Return the [x, y] coordinate for the center point of the cell that contains the specified text.  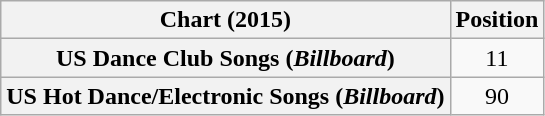
Position [497, 20]
90 [497, 96]
US Dance Club Songs (Billboard) [226, 58]
Chart (2015) [226, 20]
11 [497, 58]
US Hot Dance/Electronic Songs (Billboard) [226, 96]
